From the cell containing the given text, extract its center point as (X, Y) coordinate. 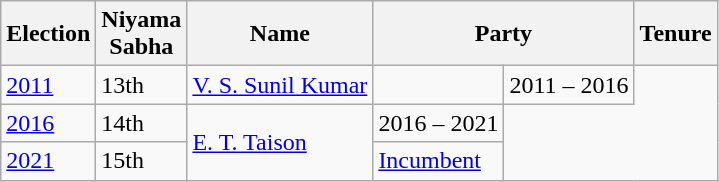
NiyamaSabha (142, 34)
2021 (48, 161)
2011 (48, 85)
2016 (48, 123)
2016 – 2021 (438, 123)
2011 – 2016 (569, 85)
Name (280, 34)
E. T. Taison (280, 142)
V. S. Sunil Kumar (280, 85)
13th (142, 85)
14th (142, 123)
Party (504, 34)
Election (48, 34)
Incumbent (438, 161)
15th (142, 161)
Tenure (676, 34)
